From the cell containing the given text, extract its center point as (X, Y) coordinate. 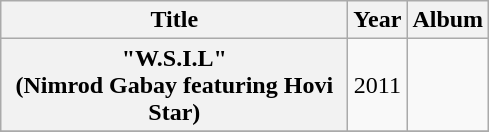
"W.S.I.L"(Nimrod Gabay featuring Hovi Star) (174, 85)
Year (378, 20)
2011 (378, 85)
Album (448, 20)
Title (174, 20)
